Pinpoint the cell where the given text exists, returning its [x, y] midpoint coordinate. 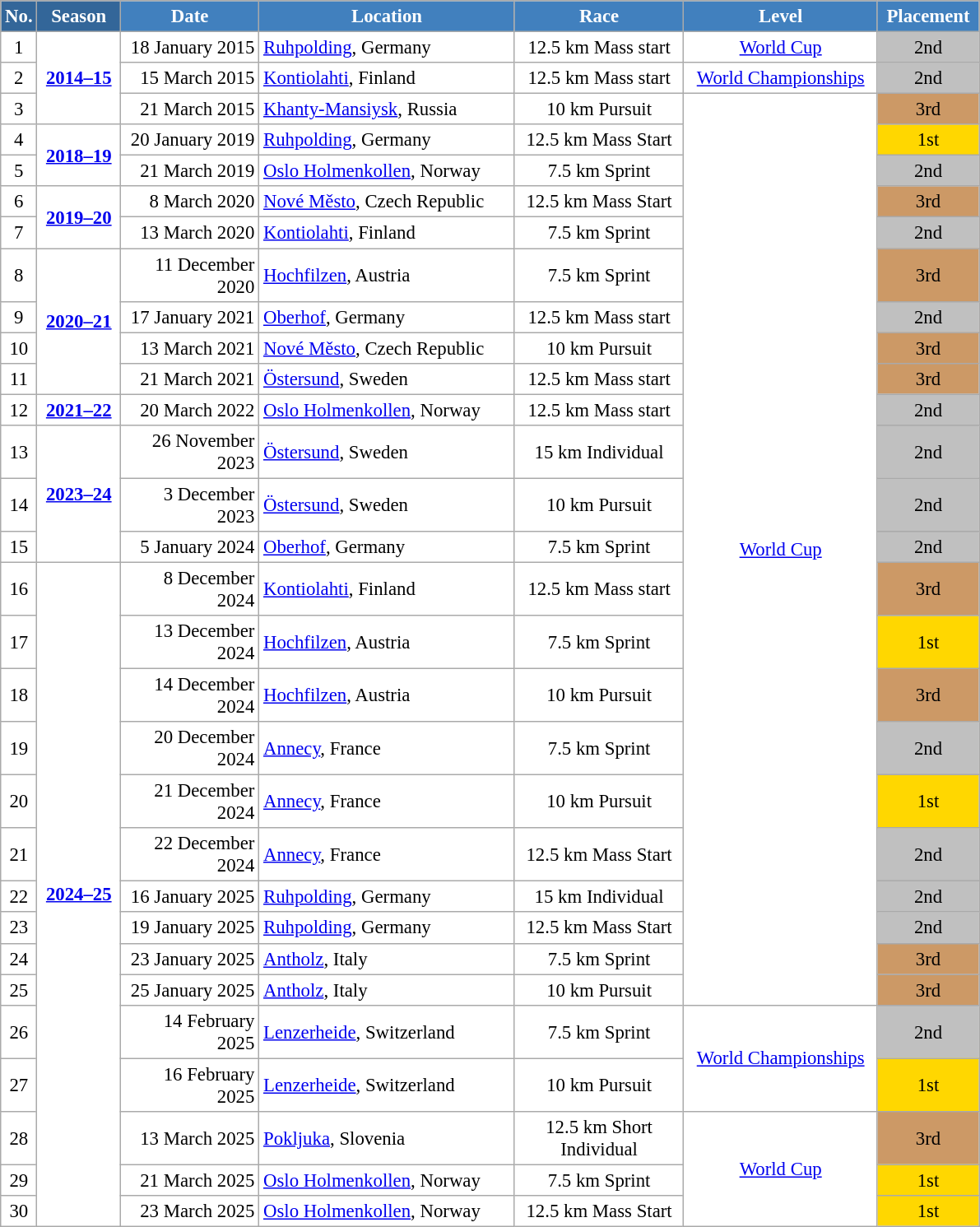
7 [19, 233]
17 January 2021 [190, 317]
13 March 2020 [190, 233]
Race [599, 16]
28 [19, 1139]
16 January 2025 [190, 897]
11 [19, 379]
Date [190, 16]
29 [19, 1180]
14 [19, 505]
14 December 2024 [190, 696]
20 December 2024 [190, 749]
23 March 2025 [190, 1211]
21 [19, 854]
24 [19, 959]
3 December 2023 [190, 505]
Pokljuka, Slovenia [387, 1139]
No. [19, 16]
18 January 2015 [190, 48]
8 December 2024 [190, 589]
5 January 2024 [190, 547]
12 [19, 410]
5 [19, 171]
22 December 2024 [190, 854]
20 March 2022 [190, 410]
1 [19, 48]
13 December 2024 [190, 642]
26 [19, 1032]
3 [19, 109]
20 [19, 802]
20 January 2019 [190, 140]
Placement [928, 16]
8 March 2020 [190, 202]
2024–25 [79, 894]
8 [19, 275]
2014–15 [79, 79]
21 March 2019 [190, 171]
2023–24 [79, 494]
21 March 2025 [190, 1180]
15 [19, 547]
22 [19, 897]
25 [19, 990]
9 [19, 317]
23 [19, 928]
6 [19, 202]
4 [19, 140]
Level [781, 16]
2 [19, 78]
16 February 2025 [190, 1085]
13 March 2025 [190, 1139]
Season [79, 16]
25 January 2025 [190, 990]
21 December 2024 [190, 802]
14 February 2025 [190, 1032]
10 [19, 348]
13 [19, 453]
Location [387, 16]
30 [19, 1211]
21 March 2015 [190, 109]
19 January 2025 [190, 928]
11 December 2020 [190, 275]
2021–22 [79, 410]
2019–20 [79, 217]
2018–19 [79, 155]
17 [19, 642]
18 [19, 696]
2020–21 [79, 321]
12.5 km Short Individual [599, 1139]
Khanty-Mansiysk, Russia [387, 109]
21 March 2021 [190, 379]
19 [19, 749]
23 January 2025 [190, 959]
15 March 2015 [190, 78]
13 March 2021 [190, 348]
16 [19, 589]
26 November 2023 [190, 453]
27 [19, 1085]
